Identify which cell holds the provided text, then report its [X, Y] central coordinate. 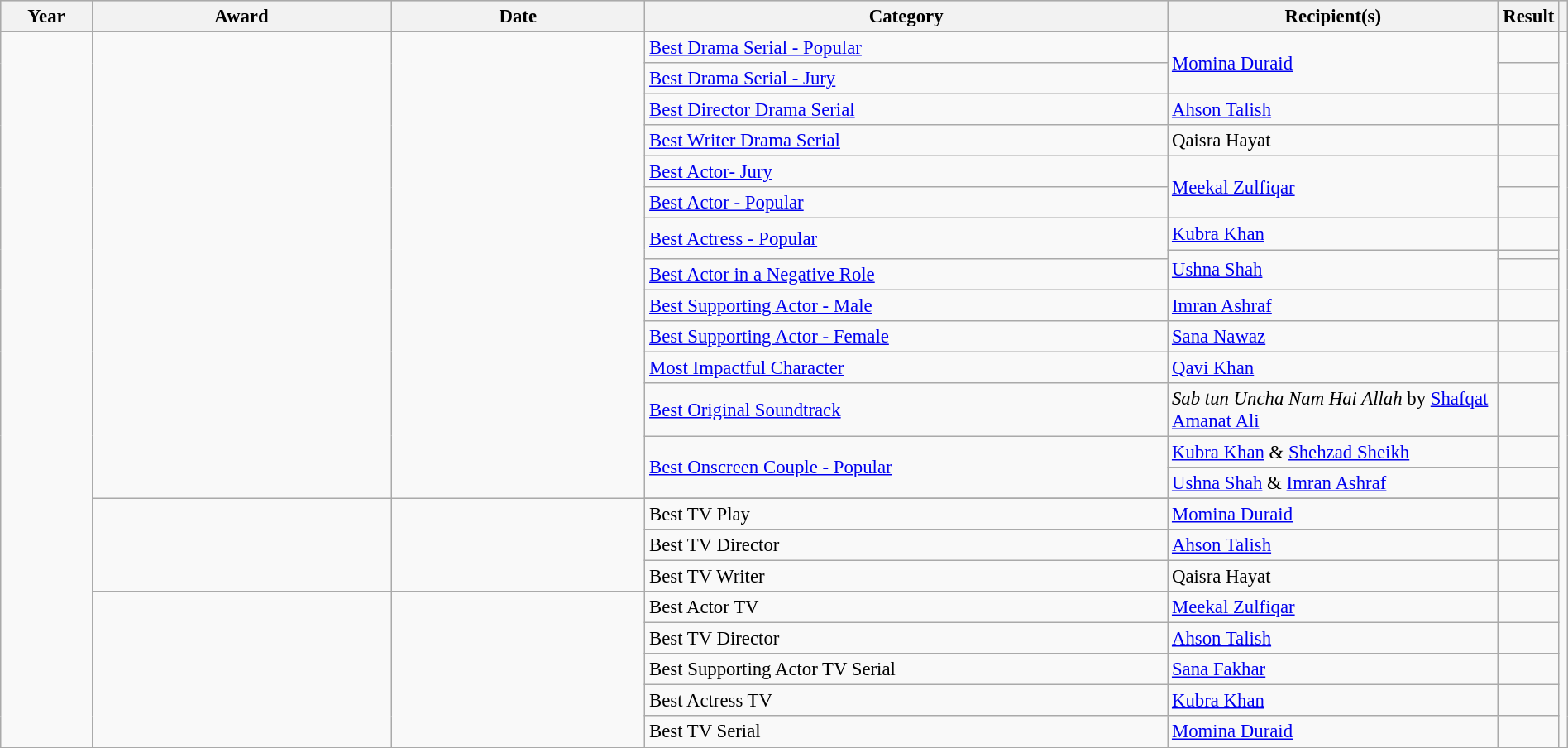
Kubra Khan & Shehzad Sheikh [1333, 452]
Sab tun Uncha Nam Hai Allah by Shafqat Amanat Ali [1333, 410]
Best TV Play [906, 514]
Award [241, 17]
Best Actor in a Negative Role [906, 274]
Date [518, 17]
Best Writer Drama Serial [906, 141]
Best Supporting Actor TV Serial [906, 669]
Best Original Soundtrack [906, 410]
Best TV Writer [906, 577]
Best Actor- Jury [906, 172]
Imran Ashraf [1333, 305]
Best Supporting Actor - Female [906, 336]
Best TV Serial [906, 732]
Best Drama Serial - Jury [906, 79]
Sana Nawaz [1333, 336]
Best Director Drama Serial [906, 110]
Best Actor - Popular [906, 203]
Result [1528, 17]
Best Actress TV [906, 701]
Ushna Shah [1333, 270]
Best Drama Serial - Popular [906, 48]
Best Actress - Popular [906, 238]
Qavi Khan [1333, 367]
Best Onscreen Couple - Popular [906, 467]
Category [906, 17]
Ushna Shah & Imran Ashraf [1333, 483]
Sana Fakhar [1333, 669]
Recipient(s) [1333, 17]
Most Impactful Character [906, 367]
Best Actor TV [906, 607]
Best Supporting Actor - Male [906, 305]
Year [46, 17]
